Return the (x, y) coordinate for the center point of the cell that contains the specified text.  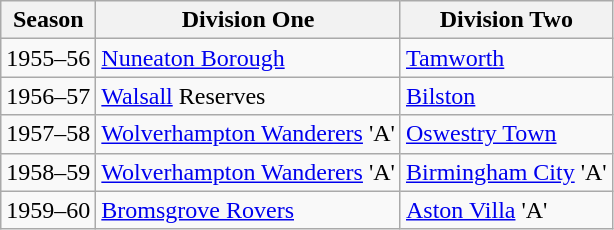
1956–57 (48, 96)
1958–59 (48, 172)
Tamworth (506, 58)
Bilston (506, 96)
Walsall Reserves (248, 96)
Nuneaton Borough (248, 58)
Division One (248, 20)
Aston Villa 'A' (506, 210)
1959–60 (48, 210)
1957–58 (48, 134)
Bromsgrove Rovers (248, 210)
Season (48, 20)
Division Two (506, 20)
Oswestry Town (506, 134)
Birmingham City 'A' (506, 172)
1955–56 (48, 58)
